Extract the [x, y] coordinate from the center of the cell holding the provided text.  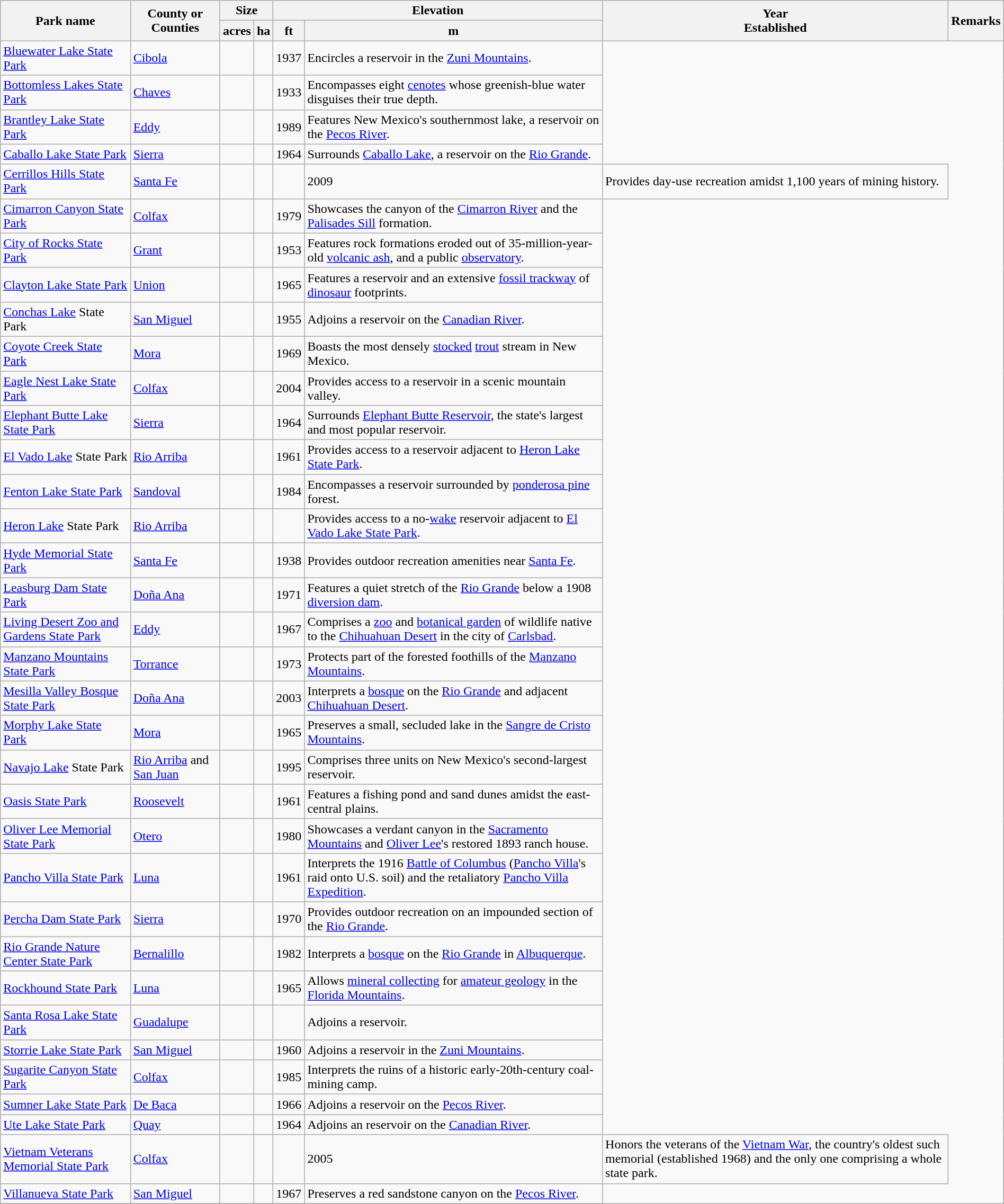
Interprets a bosque on the Rio Grande in Albuquerque. [453, 953]
Torrance [175, 664]
Santa Rosa Lake State Park [66, 1023]
Features a fishing pond and sand dunes amidst the east-central plains. [453, 802]
Encircles a reservoir in the Zuni Mountains. [453, 58]
Navajo Lake State Park [66, 767]
Otero [175, 835]
Provides access to a reservoir in a scenic mountain valley. [453, 388]
Park name [66, 21]
1970 [289, 919]
1933 [289, 92]
Oliver Lee Memorial State Park [66, 835]
Clayton Lake State Park [66, 285]
Mesilla Valley Bosque State Park [66, 698]
Provides day-use recreation amidst 1,100 years of mining history. [775, 181]
Showcases a verdant canyon in the Sacramento Mountains and Oliver Lee's restored 1893 ranch house. [453, 835]
Vietnam Veterans Memorial State Park [66, 1159]
Cibola [175, 58]
Adjoins a reservoir in the Zuni Mountains. [453, 1050]
Adjoins an reservoir on the Canadian River. [453, 1125]
Bottomless Lakes State Park [66, 92]
Living Desert Zoo and Gardens State Park [66, 629]
Ute Lake State Park [66, 1125]
1984 [289, 491]
Grant [175, 250]
Sandoval [175, 491]
Leasburg Dam State Park [66, 595]
Comprises three units on New Mexico's second-largest reservoir. [453, 767]
Rockhound State Park [66, 988]
Honors the veterans of the Vietnam War, the country's oldest such memorial (established 1968) and the only one comprising a whole state park. [775, 1159]
1979 [289, 216]
Preserves a small, secluded lake in the Sangre de Cristo Mountains. [453, 733]
2003 [289, 698]
Encompasses a reservoir surrounded by ponderosa pine forest. [453, 491]
Caballo Lake State Park [66, 154]
Boasts the most densely stocked trout stream in New Mexico. [453, 354]
Provides access to a reservoir adjacent to Heron Lake State Park. [453, 457]
Rio Arriba and San Juan [175, 767]
Remarks [976, 21]
Guadalupe [175, 1023]
Adjoins a reservoir on the Pecos River. [453, 1104]
2009 [453, 181]
Oasis State Park [66, 802]
City of Rocks State Park [66, 250]
1969 [289, 354]
1980 [289, 835]
1985 [289, 1077]
Eagle Nest Lake State Park [66, 388]
acres [237, 31]
Surrounds Elephant Butte Reservoir, the state's largest and most popular reservoir. [453, 423]
Percha Dam State Park [66, 919]
Bernalillo [175, 953]
1971 [289, 595]
Sumner Lake State Park [66, 1104]
2005 [453, 1159]
Comprises a zoo and botanical garden of wildlife native to the Chihuahuan Desert in the city of Carlsbad. [453, 629]
Features New Mexico's southernmost lake, a reservoir on the Pecos River. [453, 127]
Hyde Memorial State Park [66, 560]
De Baca [175, 1104]
Encompasses eight cenotes whose greenish-blue water disguises their true depth. [453, 92]
Storrie Lake State Park [66, 1050]
El Vado Lake State Park [66, 457]
Features a reservoir and an extensive fossil trackway of dinosaur footprints. [453, 285]
Cerrillos Hills State Park [66, 181]
Provides outdoor recreation on an impounded section of the Rio Grande. [453, 919]
Size [246, 11]
1989 [289, 127]
Allows mineral collecting for amateur geology in the Florida Mountains. [453, 988]
Elevation [438, 11]
Interprets a bosque on the Rio Grande and adjacent Chihuahuan Desert. [453, 698]
1995 [289, 767]
Rio Grande Nature Center State Park [66, 953]
Interprets the ruins of a historic early-20th-century coal-mining camp. [453, 1077]
Coyote Creek State Park [66, 354]
Provides outdoor recreation amenities near Santa Fe. [453, 560]
Showcases the canyon of the Cimarron River and the Palisades Sill formation. [453, 216]
1973 [289, 664]
Fenton Lake State Park [66, 491]
m [453, 31]
Pancho Villa State Park [66, 877]
YearEstablished [775, 21]
Quay [175, 1125]
Interprets the 1916 Battle of Columbus (Pancho Villa's raid onto U.S. soil) and the retaliatory Pancho Villa Expedition. [453, 877]
Surrounds Caballo Lake, a reservoir on the Rio Grande. [453, 154]
Preserves a red sandstone canyon on the Pecos River. [453, 1193]
1960 [289, 1050]
Adjoins a reservoir. [453, 1023]
1937 [289, 58]
1938 [289, 560]
Adjoins a reservoir on the Canadian River. [453, 319]
Union [175, 285]
Sugarite Canyon State Park [66, 1077]
Conchas Lake State Park [66, 319]
1953 [289, 250]
Heron Lake State Park [66, 526]
Bluewater Lake State Park [66, 58]
Protects part of the forested foothills of the Manzano Mountains. [453, 664]
Cimarron Canyon State Park [66, 216]
2004 [289, 388]
ha [263, 31]
1955 [289, 319]
1982 [289, 953]
Elephant Butte Lake State Park [66, 423]
Morphy Lake State Park [66, 733]
Brantley Lake State Park [66, 127]
1966 [289, 1104]
Features rock formations eroded out of 35-million-year-old volcanic ash, and a public observatory. [453, 250]
County or Counties [175, 21]
Chaves [175, 92]
Provides access to a no-wake reservoir adjacent to El Vado Lake State Park. [453, 526]
Manzano Mountains State Park [66, 664]
Villanueva State Park [66, 1193]
ft [289, 31]
Features a quiet stretch of the Rio Grande below a 1908 diversion dam. [453, 595]
Roosevelt [175, 802]
